Determine the [x, y] coordinate at the center of the cell enclosing the given text.  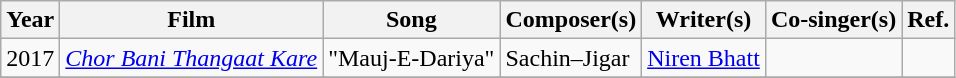
Ref. [928, 20]
Composer(s) [571, 20]
Writer(s) [704, 20]
Film [192, 20]
2017 [30, 58]
Niren Bhatt [704, 58]
Sachin–Jigar [571, 58]
Year [30, 20]
Chor Bani Thangaat Kare [192, 58]
"Mauj-E-Dariya" [412, 58]
Co-singer(s) [833, 20]
Song [412, 20]
